Find where the given text appears and provide that cell's center as (X, Y) coordinate. 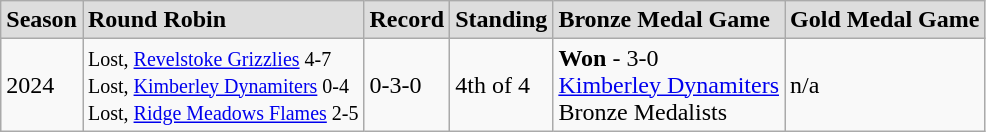
n/a (885, 85)
Round Robin (223, 20)
2024 (42, 85)
Lost, Revelstoke Grizzlies 4-7Lost, Kimberley Dynamiters 0-4Lost, Ridge Meadows Flames 2-5 (223, 85)
Won - 3-0 Kimberley DynamitersBronze Medalists (669, 85)
Gold Medal Game (885, 20)
4th of 4 (502, 85)
Season (42, 20)
Bronze Medal Game (669, 20)
0-3-0 (407, 85)
Standing (502, 20)
Record (407, 20)
